Identify which cell holds the provided text, then report its [x, y] central coordinate. 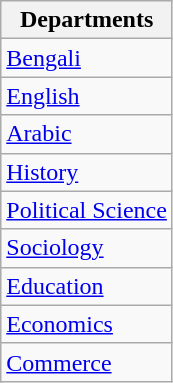
Arabic [87, 134]
Education [87, 286]
Political Science [87, 210]
Sociology [87, 248]
Commerce [87, 362]
English [87, 96]
Economics [87, 324]
History [87, 172]
Departments [87, 20]
Bengali [87, 58]
